Capture the cell that displays the provided text and extract its [X, Y] central coordinate. 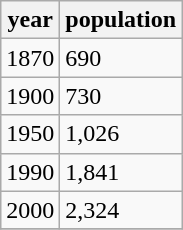
690 [121, 58]
2000 [30, 210]
population [121, 20]
1870 [30, 58]
1,026 [121, 134]
2,324 [121, 210]
1990 [30, 172]
1950 [30, 134]
1,841 [121, 172]
year [30, 20]
1900 [30, 96]
730 [121, 96]
